Extract the (X, Y) coordinate from the center of the cell holding the provided text.  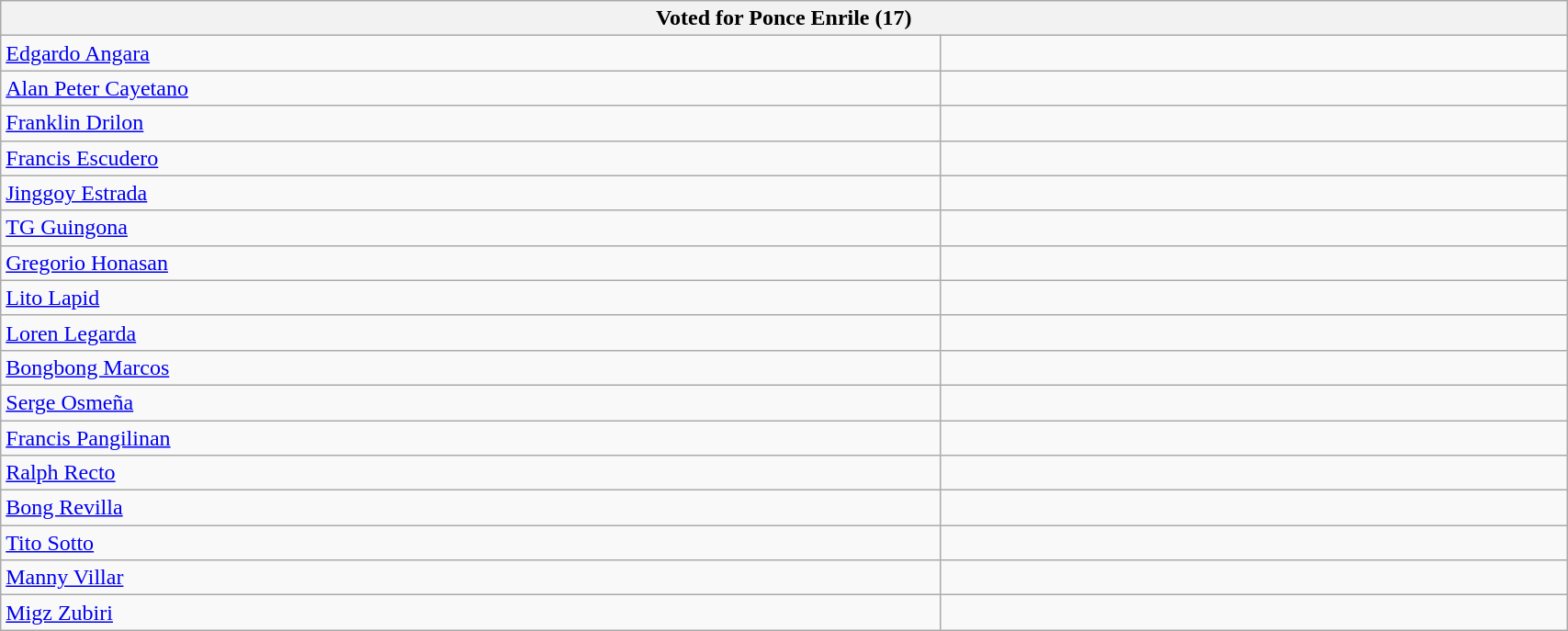
Alan Peter Cayetano (470, 88)
Ralph Recto (470, 473)
Francis Escudero (470, 158)
Migz Zubiri (470, 613)
Tito Sotto (470, 543)
Bongbong Marcos (470, 367)
Francis Pangilinan (470, 438)
Serge Osmeña (470, 402)
Manny Villar (470, 578)
Edgardo Angara (470, 53)
Franklin Drilon (470, 123)
Jinggoy Estrada (470, 193)
Gregorio Honasan (470, 263)
Loren Legarda (470, 332)
Bong Revilla (470, 508)
TG Guingona (470, 228)
Lito Lapid (470, 298)
Voted for Ponce Enrile (17) (784, 18)
